Capture the cell that displays the provided text and extract its [X, Y] central coordinate. 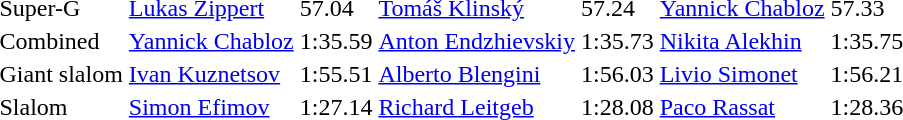
Livio Simonet [742, 74]
Yannick Chabloz [211, 41]
Anton Endzhievskiy [477, 41]
Ivan Kuznetsov [211, 74]
Alberto Blengini [477, 74]
1:35.59 [336, 41]
Nikita Alekhin [742, 41]
1:56.03 [618, 74]
1:55.51 [336, 74]
1:35.73 [618, 41]
